Return the (x, y) coordinate for the center point of the cell that contains the specified text.  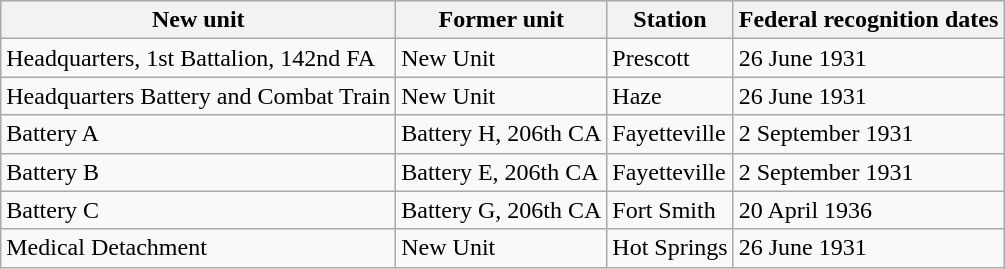
Haze (670, 96)
Battery E, 206th CA (502, 172)
Headquarters, 1st Battalion, 142nd FA (198, 58)
Station (670, 20)
Battery A (198, 134)
Battery B (198, 172)
Federal recognition dates (868, 20)
Hot Springs (670, 248)
20 April 1936 (868, 210)
Battery H, 206th CA (502, 134)
Battery G, 206th CA (502, 210)
Medical Detachment (198, 248)
Prescott (670, 58)
Former unit (502, 20)
Battery C (198, 210)
New unit (198, 20)
Headquarters Battery and Combat Train (198, 96)
Fort Smith (670, 210)
